For the text-containing cell, return its midpoint in [x, y] coordinate format. 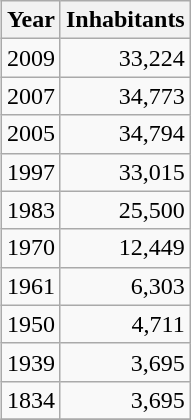
25,500 [125, 210]
34,773 [125, 96]
Inhabitants [125, 20]
1997 [30, 172]
2009 [30, 58]
33,224 [125, 58]
34,794 [125, 134]
1834 [30, 400]
1970 [30, 248]
12,449 [125, 248]
1950 [30, 324]
2005 [30, 134]
33,015 [125, 172]
1939 [30, 362]
4,711 [125, 324]
1961 [30, 286]
Year [30, 20]
2007 [30, 96]
1983 [30, 210]
6,303 [125, 286]
